Return the [x, y] coordinate for the center point of the cell that contains the specified text.  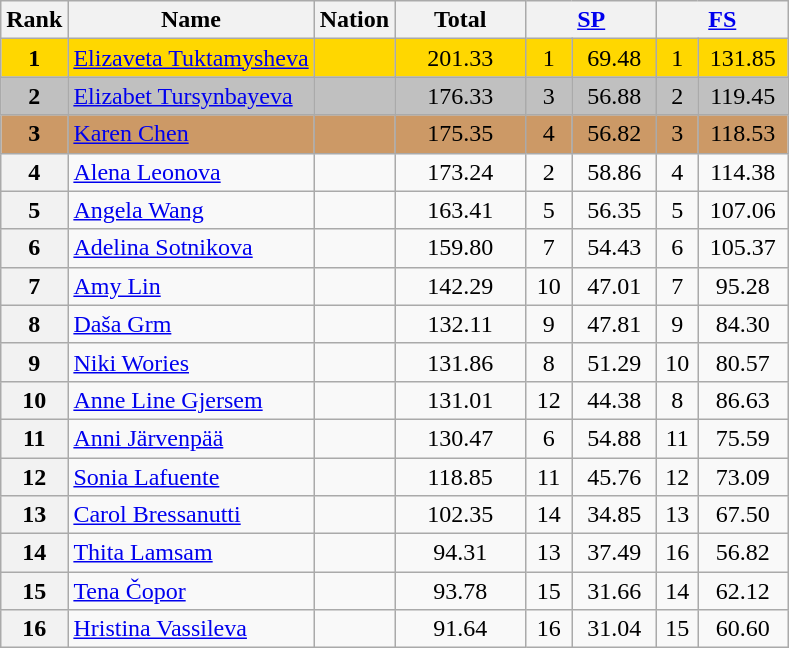
Angela Wang [191, 210]
37.49 [614, 553]
44.38 [614, 400]
Alena Leonova [191, 172]
Total [460, 20]
Karen Chen [191, 134]
58.86 [614, 172]
107.06 [743, 210]
Carol Bressanutti [191, 515]
Sonia Lafuente [191, 477]
47.81 [614, 324]
54.43 [614, 248]
45.76 [614, 477]
Anne Line Gjersem [191, 400]
73.09 [743, 477]
75.59 [743, 438]
Adelina Sotnikova [191, 248]
34.85 [614, 515]
80.57 [743, 362]
Amy Lin [191, 286]
31.66 [614, 591]
47.01 [614, 286]
Tena Čopor [191, 591]
54.88 [614, 438]
130.47 [460, 438]
FS [722, 20]
118.85 [460, 477]
Elizabet Tursynbayeva [191, 96]
56.35 [614, 210]
56.88 [614, 96]
Name [191, 20]
31.04 [614, 629]
SP [592, 20]
51.29 [614, 362]
131.85 [743, 58]
114.38 [743, 172]
62.12 [743, 591]
60.60 [743, 629]
Hristina Vassileva [191, 629]
105.37 [743, 248]
95.28 [743, 286]
Niki Wories [191, 362]
176.33 [460, 96]
Nation [354, 20]
163.41 [460, 210]
86.63 [743, 400]
132.11 [460, 324]
Rank [34, 20]
173.24 [460, 172]
131.01 [460, 400]
Anni Järvenpää [191, 438]
159.80 [460, 248]
119.45 [743, 96]
142.29 [460, 286]
Daša Grm [191, 324]
175.35 [460, 134]
Thita Lamsam [191, 553]
93.78 [460, 591]
102.35 [460, 515]
201.33 [460, 58]
131.86 [460, 362]
67.50 [743, 515]
Elizaveta Tuktamysheva [191, 58]
69.48 [614, 58]
91.64 [460, 629]
94.31 [460, 553]
84.30 [743, 324]
118.53 [743, 134]
